Locate the cell with the specified text and output its (X, Y) center coordinate. 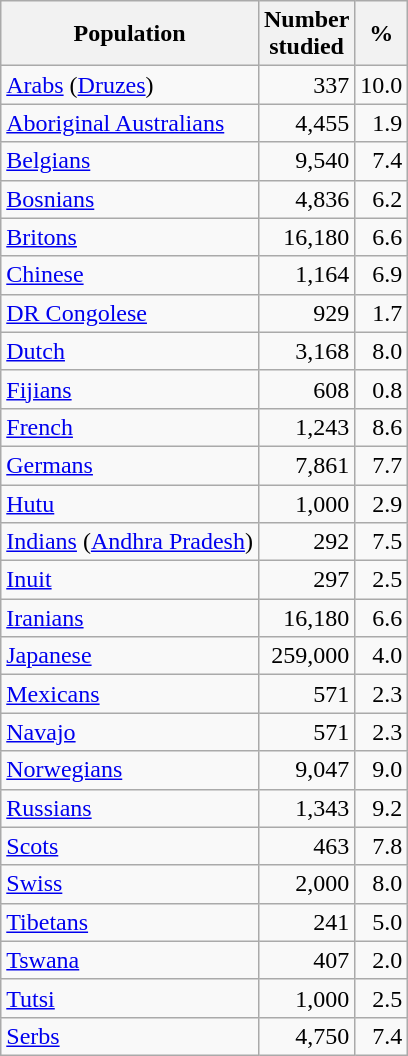
Scots (130, 846)
Iranians (130, 618)
8.6 (382, 427)
5.0 (382, 922)
Navajo (130, 732)
2.9 (382, 503)
Indians (Andhra Pradesh) (130, 542)
1.9 (382, 123)
4,750 (306, 1036)
1.7 (382, 313)
Tswana (130, 960)
1,164 (306, 275)
Tibetans (130, 922)
929 (306, 313)
Britons (130, 237)
Japanese (130, 656)
407 (306, 960)
DR Congolese (130, 313)
Belgians (130, 161)
Serbs (130, 1036)
0.8 (382, 389)
6.2 (382, 199)
297 (306, 580)
Norwegians (130, 770)
6.9 (382, 275)
% (382, 34)
608 (306, 389)
Tutsi (130, 998)
463 (306, 846)
French (130, 427)
Dutch (130, 351)
292 (306, 542)
Germans (130, 465)
Arabs (Druzes) (130, 85)
7.7 (382, 465)
2,000 (306, 884)
Aboriginal Australians (130, 123)
Swiss (130, 884)
Inuit (130, 580)
4,455 (306, 123)
Fijians (130, 389)
1,343 (306, 808)
Population (130, 34)
9.2 (382, 808)
337 (306, 85)
3,168 (306, 351)
7.8 (382, 846)
7.5 (382, 542)
10.0 (382, 85)
2.0 (382, 960)
Hutu (130, 503)
4,836 (306, 199)
7,861 (306, 465)
Bosnians (130, 199)
9,540 (306, 161)
4.0 (382, 656)
Chinese (130, 275)
241 (306, 922)
9.0 (382, 770)
Russians (130, 808)
Mexicans (130, 694)
1,243 (306, 427)
Numberstudied (306, 34)
259,000 (306, 656)
9,047 (306, 770)
